Identify which cell holds the provided text, then report its (x, y) central coordinate. 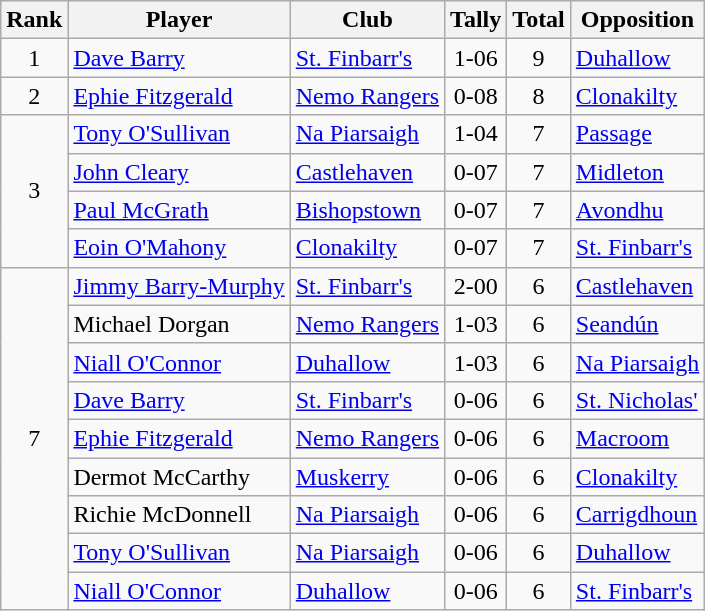
2 (34, 96)
Passage (637, 134)
Eoin O'Mahony (179, 248)
Richie McDonnell (179, 515)
Jimmy Barry-Murphy (179, 286)
Club (367, 20)
1 (34, 58)
Total (539, 20)
8 (539, 96)
2-00 (476, 286)
Paul McGrath (179, 210)
1-04 (476, 134)
Opposition (637, 20)
9 (539, 58)
Player (179, 20)
Macroom (637, 438)
Carrigdhoun (637, 515)
Rank (34, 20)
Avondhu (637, 210)
Dermot McCarthy (179, 477)
0-08 (476, 96)
Tally (476, 20)
John Cleary (179, 172)
Midleton (637, 172)
3 (34, 191)
Muskerry (367, 477)
Bishopstown (367, 210)
St. Nicholas' (637, 400)
Seandún (637, 324)
Michael Dorgan (179, 324)
1-06 (476, 58)
